For the text-containing cell, return its midpoint in [x, y] coordinate format. 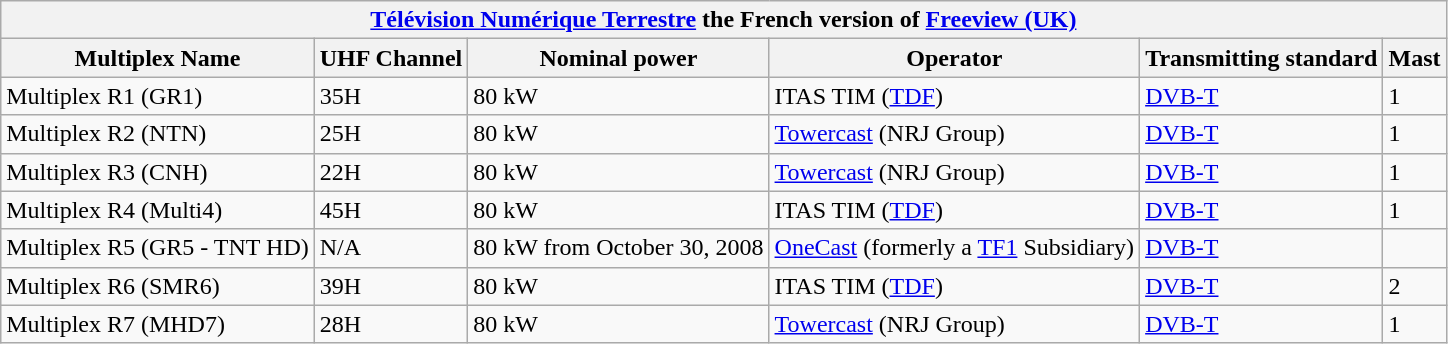
Multiplex R1 (GR1) [158, 96]
Multiplex R6 (SMR6) [158, 286]
N/A [391, 248]
Multiplex Name [158, 58]
OneCast (formerly a TF1 Subsidiary) [954, 248]
Mast [1414, 58]
2 [1414, 286]
45H [391, 210]
Multiplex R7 (MHD7) [158, 324]
80 kW from October 30, 2008 [618, 248]
Transmitting standard [1262, 58]
UHF Channel [391, 58]
Multiplex R5 (GR5 - TNT HD) [158, 248]
35H [391, 96]
Operator [954, 58]
28H [391, 324]
Multiplex R2 (NTN) [158, 134]
Multiplex R4 (Multi4) [158, 210]
22H [391, 172]
Nominal power [618, 58]
Télévision Numérique Terrestre the French version of Freeview (UK) [724, 20]
25H [391, 134]
39H [391, 286]
Multiplex R3 (CNH) [158, 172]
